Search for the cell housing the specified text and yield its (x, y) center coordinate. 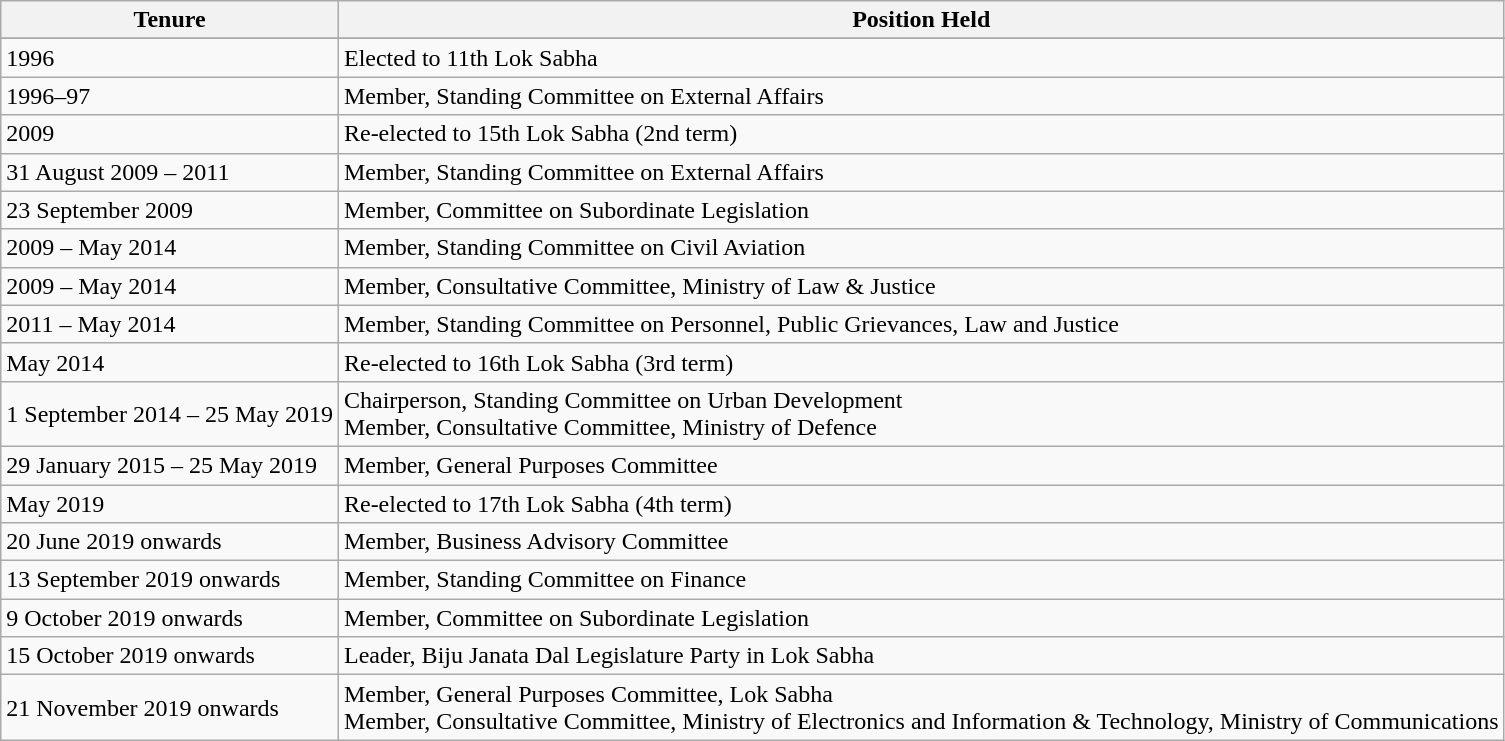
May 2019 (170, 503)
2009 (170, 134)
29 January 2015 – 25 May 2019 (170, 465)
1 September 2014 – 25 May 2019 (170, 414)
31 August 2009 – 2011 (170, 172)
Re-elected to 16th Lok Sabha (3rd term) (921, 362)
Position Held (921, 20)
Re-elected to 17th Lok Sabha (4th term) (921, 503)
2011 – May 2014 (170, 324)
May 2014 (170, 362)
23 September 2009 (170, 210)
Tenure (170, 20)
20 June 2019 onwards (170, 542)
21 November 2019 onwards (170, 708)
Re-elected to 15th Lok Sabha (2nd term) (921, 134)
Leader, Biju Janata Dal Legislature Party in Lok Sabha (921, 656)
1996–97 (170, 96)
Elected to 11th Lok Sabha (921, 58)
13 September 2019 onwards (170, 580)
Member, Standing Committee on Finance (921, 580)
15 October 2019 onwards (170, 656)
Member, Consultative Committee, Ministry of Law & Justice (921, 286)
Chairperson, Standing Committee on Urban Development Member, Consultative Committee, Ministry of Defence (921, 414)
1996 (170, 58)
9 October 2019 onwards (170, 618)
Member, Standing Committee on Civil Aviation (921, 248)
Member, Business Advisory Committee (921, 542)
Member, Standing Committee on Personnel, Public Grievances, Law and Justice (921, 324)
Member, General Purposes Committee (921, 465)
